Return (X, Y) of the center of cell containing provided text 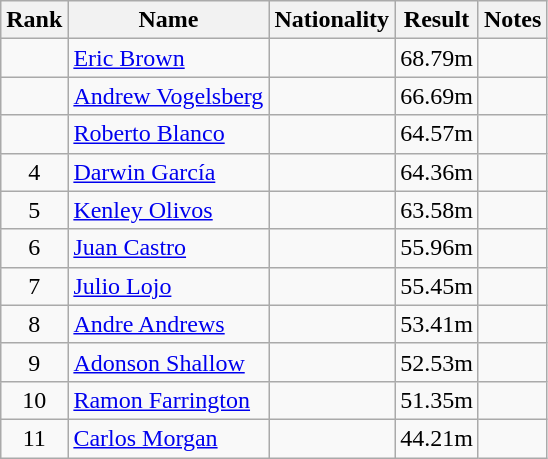
8 (34, 324)
55.96m (437, 248)
4 (34, 172)
63.58m (437, 210)
Darwin García (168, 172)
64.36m (437, 172)
11 (34, 438)
64.57m (437, 134)
Notes (512, 20)
6 (34, 248)
7 (34, 286)
10 (34, 400)
9 (34, 362)
Nationality (332, 20)
Andrew Vogelsberg (168, 96)
Carlos Morgan (168, 438)
53.41m (437, 324)
55.45m (437, 286)
Name (168, 20)
Eric Brown (168, 58)
52.53m (437, 362)
44.21m (437, 438)
Adonson Shallow (168, 362)
66.69m (437, 96)
5 (34, 210)
Ramon Farrington (168, 400)
Rank (34, 20)
Andre Andrews (168, 324)
Juan Castro (168, 248)
Result (437, 20)
51.35m (437, 400)
Kenley Olivos (168, 210)
Roberto Blanco (168, 134)
68.79m (437, 58)
Julio Lojo (168, 286)
